Scan for the cell matching the given text and deliver its (X, Y) coordinate at center. 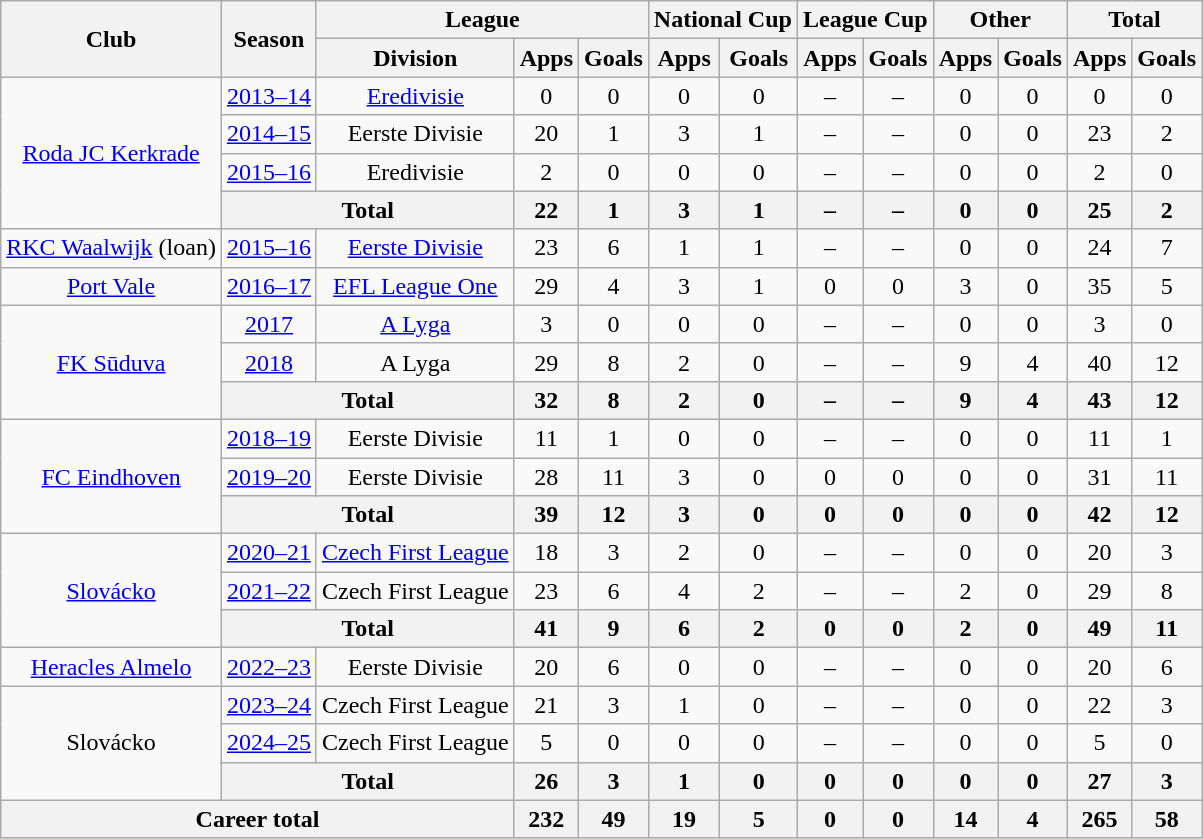
2023–24 (268, 705)
265 (1099, 819)
21 (546, 705)
RKC Waalwijk (loan) (112, 248)
Port Vale (112, 286)
35 (1099, 286)
28 (546, 477)
Club (112, 39)
Division (415, 58)
41 (546, 629)
2024–25 (268, 743)
League (482, 20)
FK Sūduva (112, 362)
42 (1099, 515)
58 (1167, 819)
24 (1099, 248)
2013–14 (268, 96)
26 (546, 781)
Other (1000, 20)
2020–21 (268, 553)
14 (965, 819)
FC Eindhoven (112, 476)
2014–15 (268, 134)
40 (1099, 362)
31 (1099, 477)
2022–23 (268, 667)
Heracles Almelo (112, 667)
Season (268, 39)
EFL League One (415, 286)
Roda JC Kerkrade (112, 153)
7 (1167, 248)
27 (1099, 781)
39 (546, 515)
19 (684, 819)
2018 (268, 362)
Career total (258, 819)
2019–20 (268, 477)
32 (546, 400)
National Cup (722, 20)
League Cup (865, 20)
2018–19 (268, 438)
2021–22 (268, 591)
232 (546, 819)
2017 (268, 324)
43 (1099, 400)
25 (1099, 210)
2016–17 (268, 286)
18 (546, 553)
